Extract the (X, Y) coordinate from the center of the cell holding the provided text.  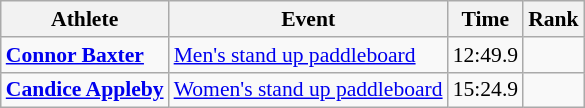
Rank (554, 19)
Connor Baxter (85, 55)
Time (486, 19)
Candice Appleby (85, 90)
12:49.9 (486, 55)
Event (308, 19)
Athlete (85, 19)
Men's stand up paddleboard (308, 55)
Women's stand up paddleboard (308, 90)
15:24.9 (486, 90)
